Search for the cell housing the specified text and yield its [X, Y] center coordinate. 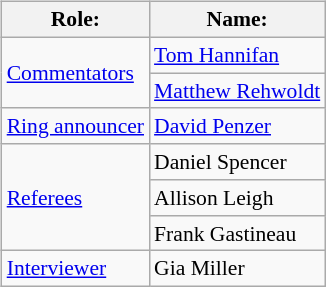
Matthew Rehwoldt [237, 91]
Interviewer [76, 269]
Allison Leigh [237, 198]
Frank Gastineau [237, 233]
David Penzer [237, 126]
Commentators [76, 72]
Tom Hannifan [237, 55]
Referees [76, 198]
Name: [237, 20]
Ring announcer [76, 126]
Role: [76, 20]
Gia Miller [237, 269]
Daniel Spencer [237, 162]
